Locate the cell with the specified text and output its (X, Y) center coordinate. 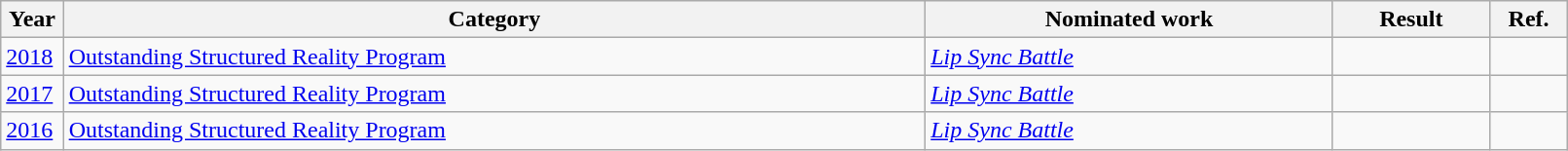
Ref. (1528, 19)
2017 (32, 94)
Year (32, 19)
Result (1411, 19)
2018 (32, 57)
Category (494, 19)
Nominated work (1129, 19)
2016 (32, 131)
